From the cell containing the given text, extract its center point as (X, Y) coordinate. 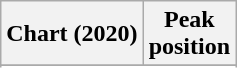
Peakposition (189, 34)
Chart (2020) (72, 34)
